Return the (x, y) coordinate for the center point of the cell that contains the specified text.  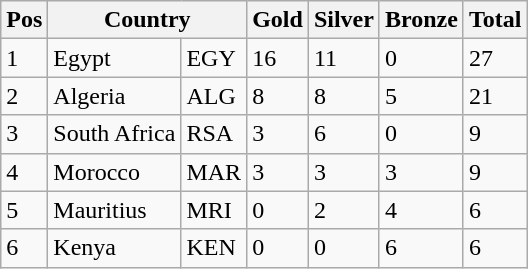
KEN (214, 248)
Total (495, 20)
Silver (344, 20)
Country (148, 20)
Kenya (114, 248)
ALG (214, 96)
1 (24, 58)
EGY (214, 58)
11 (344, 58)
16 (278, 58)
South Africa (114, 134)
Bronze (421, 20)
Egypt (114, 58)
MRI (214, 210)
Algeria (114, 96)
27 (495, 58)
21 (495, 96)
Pos (24, 20)
RSA (214, 134)
Gold (278, 20)
MAR (214, 172)
Mauritius (114, 210)
Morocco (114, 172)
